Identify which cell holds the provided text, then report its [x, y] central coordinate. 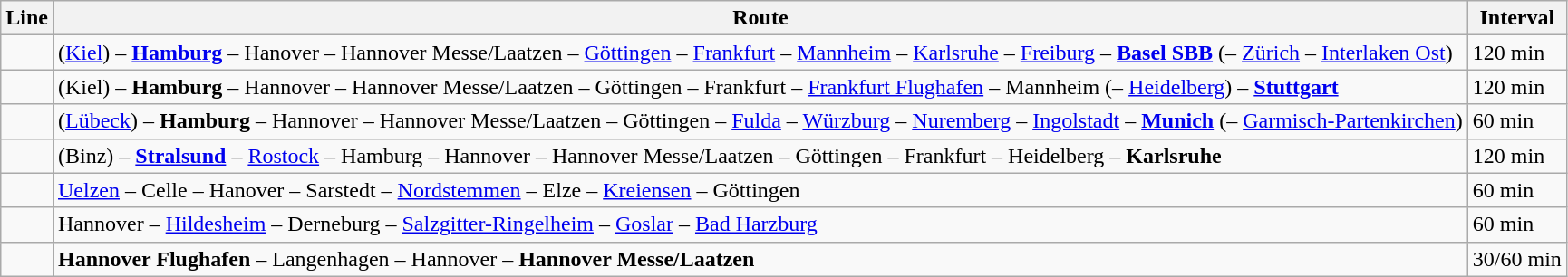
Line [27, 18]
Hannover – Hildesheim – Derneburg – Salzgitter-Ringelheim – Goslar – Bad Harzburg [760, 224]
(Kiel) – Hamburg – Hannover – Hannover Messe/Laatzen – Göttingen – Frankfurt – Frankfurt Flughafen – Mannheim (– Heidelberg) – Stuttgart [760, 87]
(Kiel) – Hamburg – Hanover – Hannover Messe/Laatzen – Göttingen – Frankfurt – Mannheim – Karlsruhe – Freiburg – Basel SBB (– Zürich – Interlaken Ost) [760, 53]
(Lübeck) – Hamburg – Hannover – Hannover Messe/Laatzen – Göttingen – Fulda – Würzburg – Nuremberg – Ingolstadt – Munich (– Garmisch-Partenkirchen) [760, 121]
Interval [1517, 18]
(Binz) – Stralsund – Rostock – Hamburg – Hannover – Hannover Messe/Laatzen – Göttingen – Frankfurt – Heidelberg – Karlsruhe [760, 156]
Hannover Flughafen – Langenhagen – Hannover – Hannover Messe/Laatzen [760, 259]
30/60 min [1517, 259]
Route [760, 18]
Uelzen – Celle – Hanover – Sarstedt – Nordstemmen – Elze – Kreiensen – Göttingen [760, 190]
